Provide the (X, Y) coordinate of the cell's center where the given text is located.  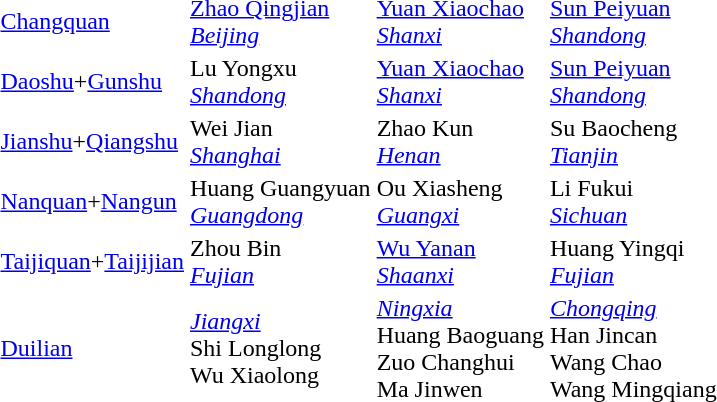
Zhou BinFujian (280, 262)
Lu YongxuShandong (280, 82)
Wu YananShaanxi (460, 262)
Yuan XiaochaoShanxi (460, 82)
Ou XiashengGuangxi (460, 202)
Huang GuangyuanGuangdong (280, 202)
Wei JianShanghai (280, 142)
Zhao KunHenan (460, 142)
